Return the [X, Y] coordinate for the center point of the cell that contains the specified text.  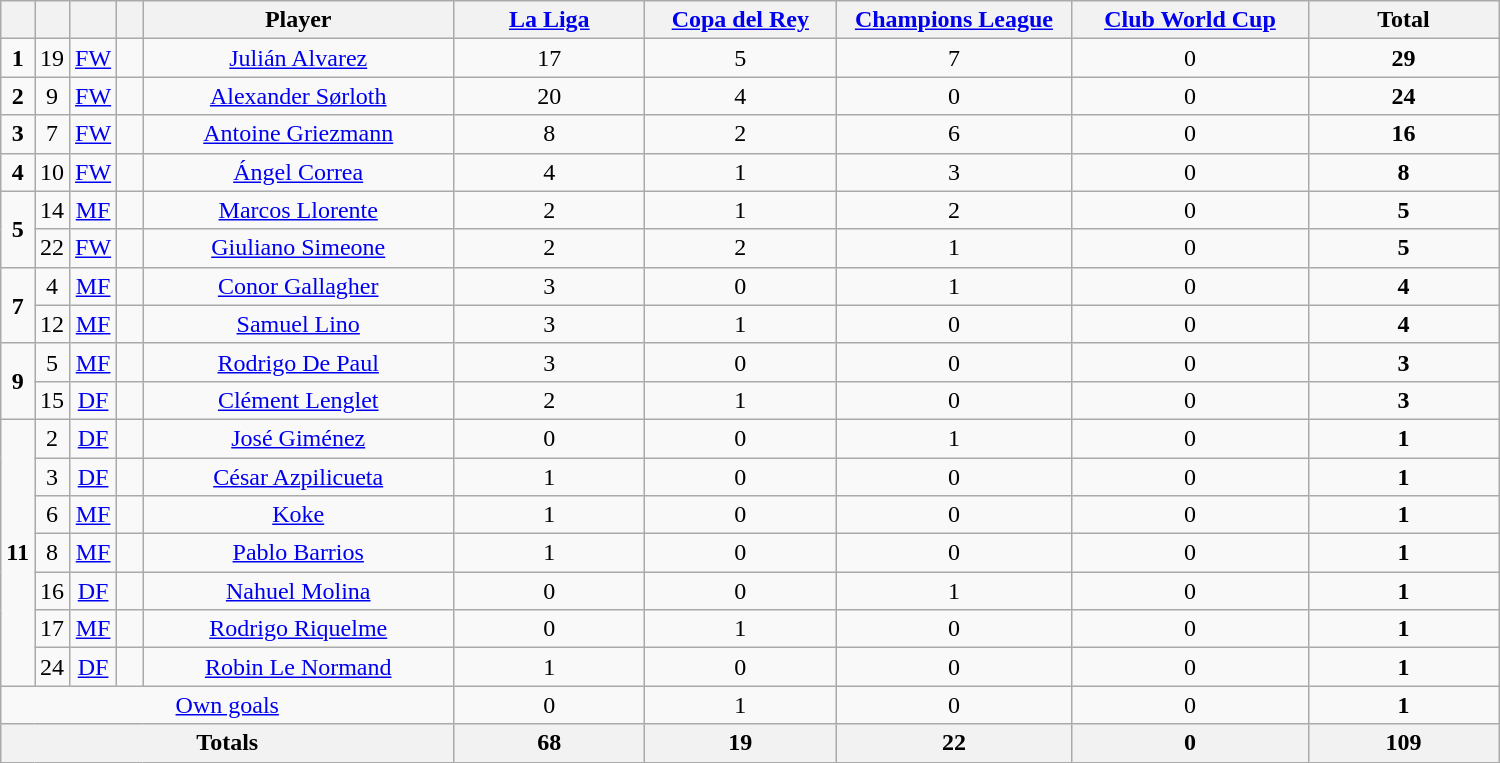
14 [52, 210]
Marcos Llorente [298, 210]
Pablo Barrios [298, 553]
109 [1404, 743]
Ángel Correa [298, 172]
Robin Le Normand [298, 667]
José Giménez [298, 438]
Club World Cup [1190, 20]
68 [550, 743]
Total [1404, 20]
15 [52, 400]
Own goals [228, 705]
Totals [228, 743]
Antoine Griezmann [298, 134]
Player [298, 20]
10 [52, 172]
La Liga [550, 20]
Alexander Sørloth [298, 96]
Samuel Lino [298, 324]
César Azpilicueta [298, 477]
Rodrigo De Paul [298, 362]
Copa del Rey [740, 20]
29 [1404, 58]
20 [550, 96]
11 [18, 552]
Giuliano Simeone [298, 248]
Conor Gallagher [298, 286]
Rodrigo Riquelme [298, 629]
Nahuel Molina [298, 591]
Koke [298, 515]
Champions League [954, 20]
Julián Alvarez [298, 58]
Clément Lenglet [298, 400]
12 [52, 324]
